Return (x, y) of the center of cell containing provided text 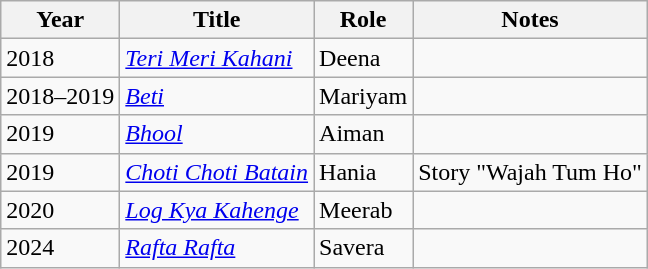
Mariyam (364, 96)
Choti Choti Batain (217, 172)
Meerab (364, 210)
Title (217, 20)
Deena (364, 58)
Hania (364, 172)
2018–2019 (60, 96)
2018 (60, 58)
Bhool (217, 134)
Year (60, 20)
Beti (217, 96)
Notes (530, 20)
2020 (60, 210)
Teri Meri Kahani (217, 58)
Savera (364, 248)
Story "Wajah Tum Ho" (530, 172)
Aiman (364, 134)
2024 (60, 248)
Log Kya Kahenge (217, 210)
Rafta Rafta (217, 248)
Role (364, 20)
